Determine the (X, Y) coordinate at the center of the cell enclosing the given text.  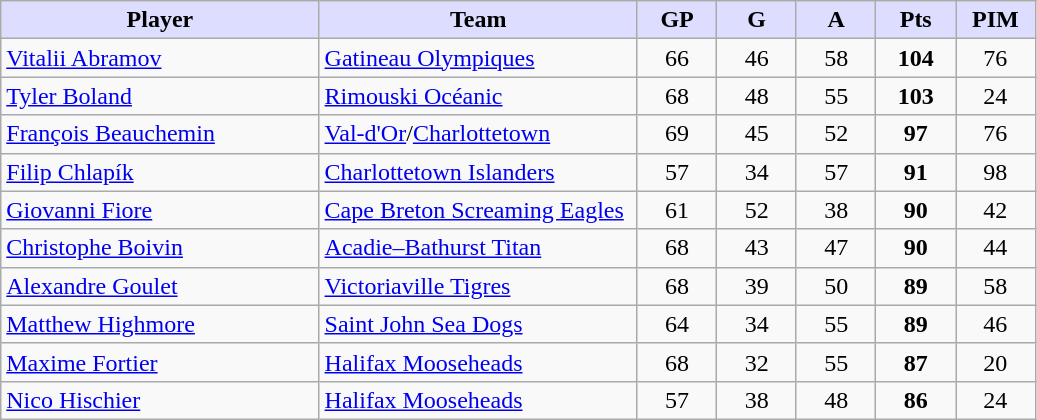
Alexandre Goulet (160, 286)
Charlottetown Islanders (478, 172)
Victoriaville Tigres (478, 286)
PIM (996, 20)
66 (677, 58)
Filip Chlapík (160, 172)
Gatineau Olympiques (478, 58)
G (757, 20)
104 (916, 58)
Acadie–Bathurst Titan (478, 248)
Rimouski Océanic (478, 96)
Saint John Sea Dogs (478, 324)
86 (916, 400)
Cape Breton Screaming Eagles (478, 210)
Pts (916, 20)
50 (836, 286)
45 (757, 134)
47 (836, 248)
Player (160, 20)
103 (916, 96)
Val-d'Or/Charlottetown (478, 134)
Matthew Highmore (160, 324)
39 (757, 286)
Team (478, 20)
20 (996, 362)
GP (677, 20)
Christophe Boivin (160, 248)
97 (916, 134)
A (836, 20)
91 (916, 172)
42 (996, 210)
44 (996, 248)
Nico Hischier (160, 400)
43 (757, 248)
69 (677, 134)
Giovanni Fiore (160, 210)
Tyler Boland (160, 96)
Maxime Fortier (160, 362)
François Beauchemin (160, 134)
64 (677, 324)
87 (916, 362)
32 (757, 362)
61 (677, 210)
Vitalii Abramov (160, 58)
98 (996, 172)
